Identify which cell holds the provided text, then report its (x, y) central coordinate. 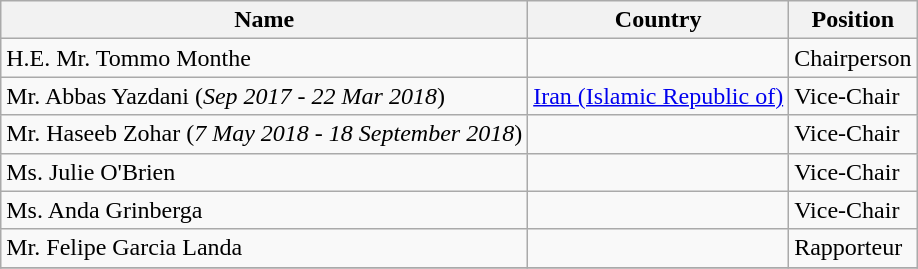
Ms. Anda Grinberga (264, 210)
Mr. Abbas Yazdani (Sep 2017 - 22 Mar 2018) (264, 96)
Iran (Islamic Republic of) (658, 96)
Country (658, 20)
Mr. Haseeb Zohar (7 May 2018 - 18 September 2018) (264, 134)
Mr. Felipe Garcia Landa (264, 248)
Name (264, 20)
Rapporteur (853, 248)
Position (853, 20)
Ms. Julie O'Brien (264, 172)
H.E. Mr. Tommo Monthe (264, 58)
Chairperson (853, 58)
